Return [X, Y] of the center of cell containing provided text 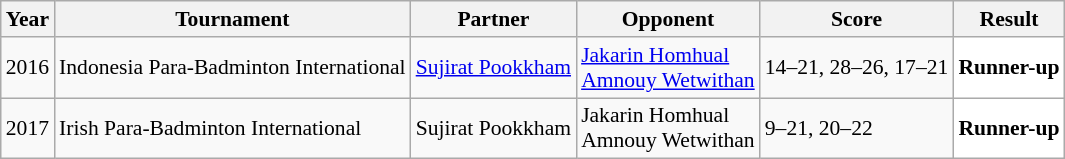
Score [857, 19]
Indonesia Para-Badminton International [232, 68]
Irish Para-Badminton International [232, 128]
9–21, 20–22 [857, 128]
Opponent [668, 19]
Partner [494, 19]
14–21, 28–26, 17–21 [857, 68]
Year [28, 19]
Result [1008, 19]
2017 [28, 128]
2016 [28, 68]
Tournament [232, 19]
